Determine the [x, y] coordinate at the center of the cell enclosing the given text.  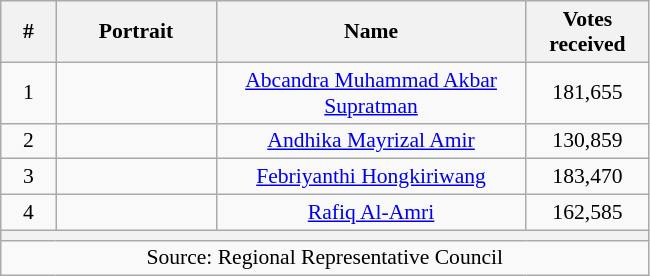
3 [28, 177]
1 [28, 92]
130,859 [588, 141]
Votes received [588, 32]
Name [371, 32]
Rafiq Al-Amri [371, 213]
162,585 [588, 213]
181,655 [588, 92]
Abcandra Muhammad Akbar Supratman [371, 92]
Febriyanthi Hongkiriwang [371, 177]
Source: Regional Representative Council [325, 258]
Portrait [136, 32]
2 [28, 141]
# [28, 32]
Andhika Mayrizal Amir [371, 141]
183,470 [588, 177]
4 [28, 213]
